Determine the (x, y) coordinate at the center of the cell enclosing the given text.  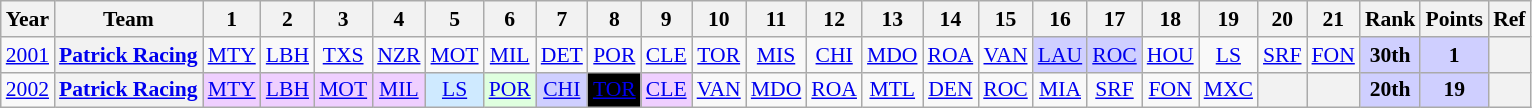
8 (614, 19)
TXS (343, 55)
15 (1006, 19)
18 (1170, 19)
6 (510, 19)
14 (951, 19)
2002 (28, 90)
4 (398, 19)
MTL (892, 90)
LAU (1060, 55)
2001 (28, 55)
Points (1454, 19)
HOU (1170, 55)
MXC (1228, 90)
MIS (776, 55)
Year (28, 19)
7 (562, 19)
11 (776, 19)
Ref (1509, 19)
9 (666, 19)
Rank (1390, 19)
Team (128, 19)
20 (1282, 19)
13 (892, 19)
2 (288, 19)
MIA (1060, 90)
12 (834, 19)
17 (1114, 19)
DEN (951, 90)
16 (1060, 19)
21 (1334, 19)
30th (1390, 55)
3 (343, 19)
10 (719, 19)
5 (455, 19)
NZR (398, 55)
20th (1390, 90)
DET (562, 55)
